Extract the (X, Y) coordinate from the center of the cell holding the provided text.  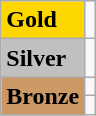
Silver (43, 58)
Bronze (43, 96)
Gold (43, 20)
